Identify which cell holds the provided text, then report its (X, Y) central coordinate. 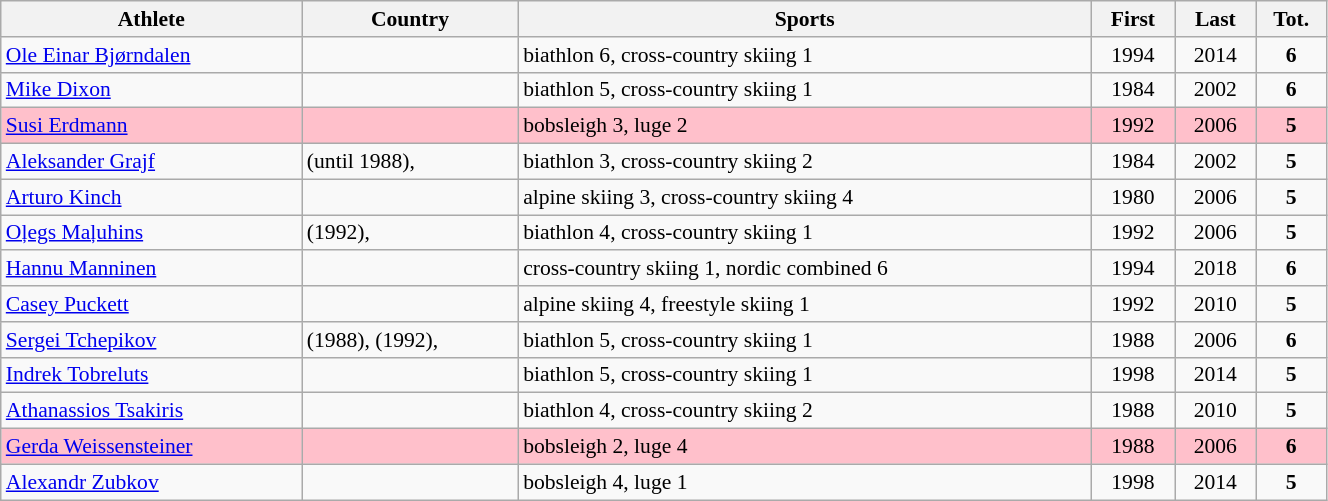
Casey Puckett (152, 304)
Alexandr Zubkov (152, 482)
Tot. (1291, 19)
Country (410, 19)
biathlon 4, cross-country skiing 2 (804, 411)
biathlon 4, cross-country skiing 1 (804, 233)
alpine skiing 4, freestyle skiing 1 (804, 304)
Indrek Tobreluts (152, 375)
bobsleigh 2, luge 4 (804, 447)
Mike Dixon (152, 90)
Sports (804, 19)
Arturo Kinch (152, 197)
Athanassios Tsakiris (152, 411)
Last (1216, 19)
(1992), (410, 233)
Susi Erdmann (152, 126)
Ole Einar Bjørndalen (152, 55)
Gerda Weissensteiner (152, 447)
bobsleigh 4, luge 1 (804, 482)
biathlon 3, cross-country skiing 2 (804, 162)
Sergei Tchepikov (152, 340)
Athlete (152, 19)
1980 (1132, 197)
cross-country skiing 1, nordic combined 6 (804, 269)
alpine skiing 3, cross-country skiing 4 (804, 197)
biathlon 6, cross-country skiing 1 (804, 55)
Aleksander Grajf (152, 162)
bobsleigh 3, luge 2 (804, 126)
2018 (1216, 269)
First (1132, 19)
(until 1988), (410, 162)
(1988), (1992), (410, 340)
Hannu Manninen (152, 269)
Oļegs Maļuhins (152, 233)
